Search for the cell housing the specified text and yield its [x, y] center coordinate. 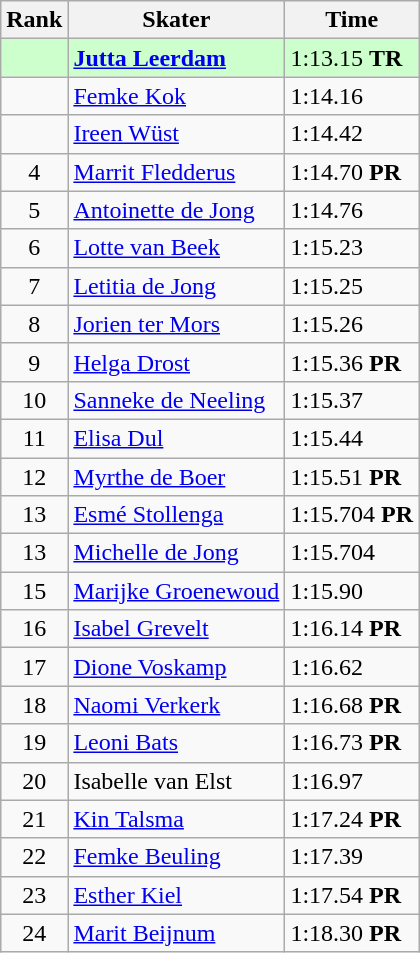
1:15.90 [352, 591]
1:17.39 [352, 857]
Antoinette de Jong [176, 210]
1:16.68 PR [352, 705]
12 [34, 477]
Jutta Leerdam [176, 58]
Dione Voskamp [176, 667]
Marrit Fledderus [176, 172]
1:15.23 [352, 248]
Isabelle van Elst [176, 781]
20 [34, 781]
Skater [176, 20]
1:15.44 [352, 438]
9 [34, 362]
1:14.16 [352, 96]
Lotte van Beek [176, 248]
Michelle de Jong [176, 553]
24 [34, 933]
Esmé Stollenga [176, 515]
1:15.26 [352, 324]
5 [34, 210]
17 [34, 667]
1:13.15 TR [352, 58]
1:15.51 PR [352, 477]
4 [34, 172]
Femke Beuling [176, 857]
16 [34, 629]
Marijke Groenewoud [176, 591]
6 [34, 248]
11 [34, 438]
23 [34, 895]
Rank [34, 20]
1:15.704 [352, 553]
Sanneke de Neeling [176, 400]
1:15.704 PR [352, 515]
15 [34, 591]
Elisa Dul [176, 438]
18 [34, 705]
1:16.62 [352, 667]
1:16.73 PR [352, 743]
1:15.36 PR [352, 362]
Isabel Grevelt [176, 629]
1:14.70 PR [352, 172]
Esther Kiel [176, 895]
1:15.25 [352, 286]
Time [352, 20]
1:14.76 [352, 210]
Jorien ter Mors [176, 324]
1:16.14 PR [352, 629]
1:17.24 PR [352, 819]
Naomi Verkerk [176, 705]
1:18.30 PR [352, 933]
1:15.37 [352, 400]
Letitia de Jong [176, 286]
Ireen Wüst [176, 134]
19 [34, 743]
21 [34, 819]
Kin Talsma [176, 819]
7 [34, 286]
Marit Beijnum [176, 933]
1:16.97 [352, 781]
1:17.54 PR [352, 895]
8 [34, 324]
Leoni Bats [176, 743]
1:14.42 [352, 134]
Femke Kok [176, 96]
Helga Drost [176, 362]
22 [34, 857]
10 [34, 400]
Myrthe de Boer [176, 477]
